Scan for the cell matching the given text and deliver its [x, y] coordinate at center. 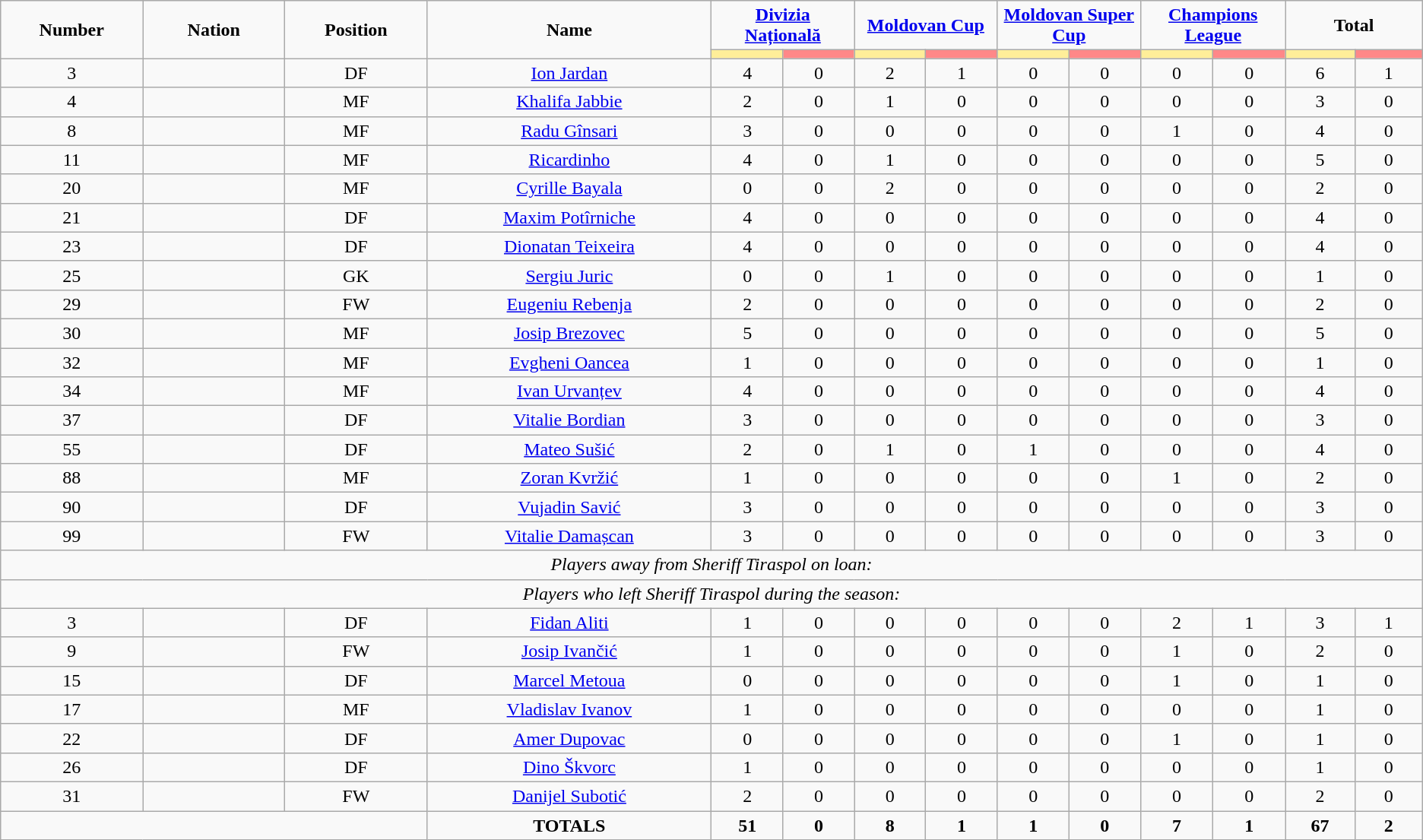
Radu Gînsari [569, 131]
Moldovan Super Cup [1069, 26]
67 [1320, 825]
Name [569, 30]
Moldovan Cup [926, 26]
Danijel Subotić [569, 796]
Position [356, 30]
Champions League [1212, 26]
55 [71, 449]
Maxim Potîrniche [569, 217]
17 [71, 709]
Cyrille Bayala [569, 189]
Eugeniu Rebenja [569, 304]
Divizia Națională [783, 26]
15 [71, 680]
Amer Dupovac [569, 738]
GK [356, 275]
51 [747, 825]
Ivan Urvanțev [569, 391]
Vitalie Bordian [569, 420]
25 [71, 275]
Fidan Aliti [569, 623]
Dino Škvorc [569, 767]
Players who left Sheriff Tiraspol during the season: [711, 594]
Khalifa Jabbie [569, 102]
Ion Jardan [569, 73]
Vujadin Savić [569, 507]
Josip Ivančić [569, 651]
9 [71, 651]
21 [71, 217]
32 [71, 363]
34 [71, 391]
37 [71, 420]
88 [71, 478]
Nation [214, 30]
29 [71, 304]
30 [71, 333]
Dionatan Teixeira [569, 246]
11 [71, 160]
Zoran Kvržić [569, 478]
22 [71, 738]
Number [71, 30]
Ricardinho [569, 160]
Evgheni Oancea [569, 363]
23 [71, 246]
Sergiu Juric [569, 275]
99 [71, 536]
90 [71, 507]
Total [1354, 26]
7 [1177, 825]
Josip Brezovec [569, 333]
Players away from Sheriff Tiraspol on loan: [711, 565]
Vitalie Damașcan [569, 536]
20 [71, 189]
Marcel Metoua [569, 680]
26 [71, 767]
6 [1320, 73]
Vladislav Ivanov [569, 709]
31 [71, 796]
TOTALS [569, 825]
Mateo Sušić [569, 449]
